Extract the [x, y] coordinate from the center of the cell holding the provided text.  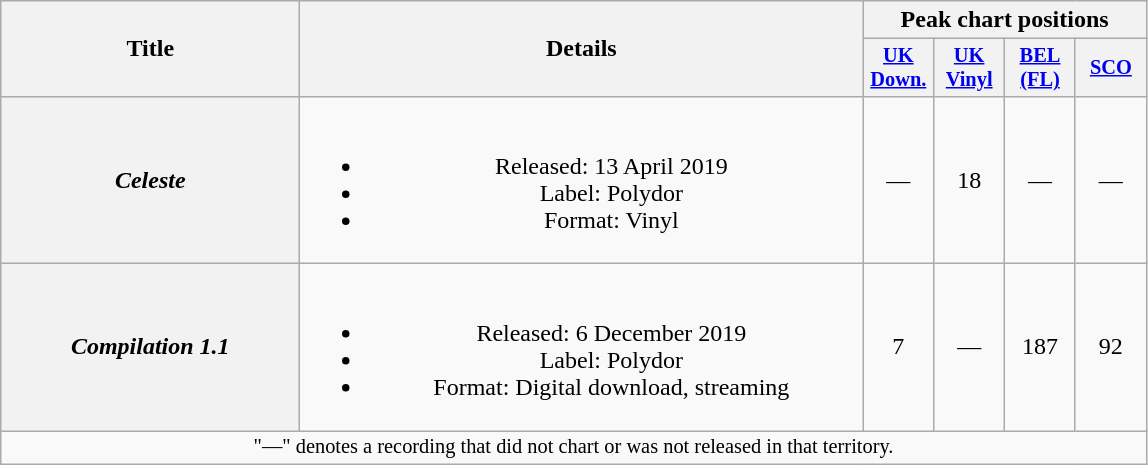
Celeste [150, 180]
Released: 6 December 2019Label: PolydorFormat: Digital download, streaming [582, 348]
BEL(FL) [1040, 68]
UKVinyl [970, 68]
UKDown. [898, 68]
Peak chart positions [1004, 20]
Details [582, 49]
Title [150, 49]
"—" denotes a recording that did not chart or was not released in that territory. [574, 448]
Released: 13 April 2019Label: PolydorFormat: Vinyl [582, 180]
187 [1040, 348]
18 [970, 180]
Compilation 1.1 [150, 348]
SCO [1110, 68]
92 [1110, 348]
7 [898, 348]
